Determine the (x, y) coordinate at the center of the cell enclosing the given text.  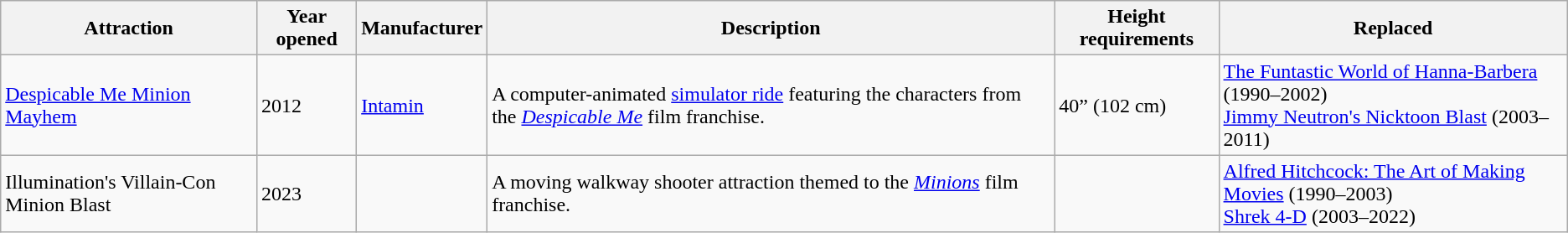
Attraction (129, 28)
2023 (307, 194)
Description (771, 28)
Illumination's Villain-Con Minion Blast (129, 194)
40” (102 cm) (1137, 106)
A moving walkway shooter attraction themed to the Minions film franchise. (771, 194)
Despicable Me Minion Mayhem (129, 106)
A computer-animated simulator ride featuring the characters from the Despicable Me film franchise. (771, 106)
Alfred Hitchcock: The Art of Making Movies (1990–2003)Shrek 4-D (2003–2022) (1393, 194)
Manufacturer (422, 28)
The Funtastic World of Hanna-Barbera (1990–2002) Jimmy Neutron's Nicktoon Blast (2003–2011) (1393, 106)
Height requirements (1137, 28)
Year opened (307, 28)
2012 (307, 106)
Replaced (1393, 28)
Intamin (422, 106)
